Locate the cell with the specified text and output its [X, Y] center coordinate. 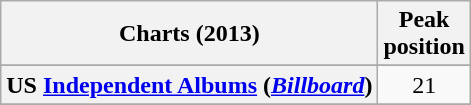
Charts (2013) [190, 34]
Peakposition [424, 34]
US Independent Albums (Billboard) [190, 85]
21 [424, 85]
